Determine the [X, Y] coordinate at the center of the cell enclosing the given text.  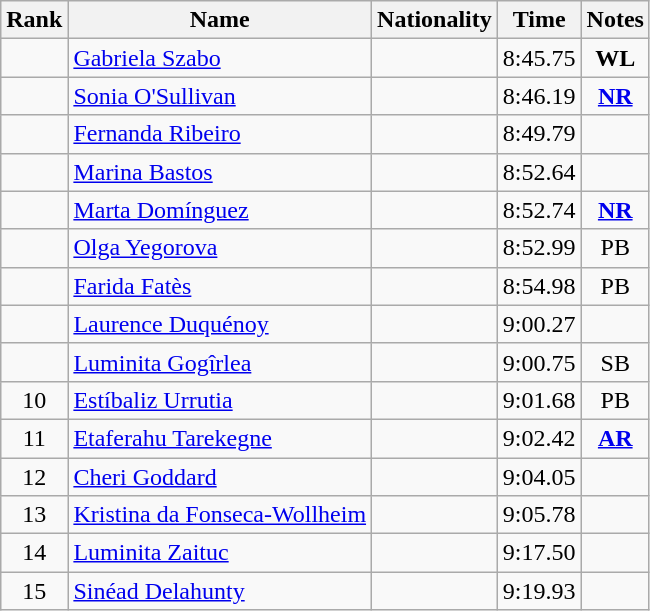
SB [615, 362]
Time [539, 20]
Luminita Zaituc [220, 553]
Notes [615, 20]
8:54.98 [539, 286]
11 [34, 438]
9:05.78 [539, 515]
8:49.79 [539, 134]
13 [34, 515]
Olga Yegorova [220, 248]
Marina Bastos [220, 172]
WL [615, 58]
Kristina da Fonseca-Wollheim [220, 515]
9:00.27 [539, 324]
Sinéad Delahunty [220, 591]
Etaferahu Tarekegne [220, 438]
9:17.50 [539, 553]
Rank [34, 20]
8:52.74 [539, 210]
8:52.64 [539, 172]
9:04.05 [539, 477]
Cheri Goddard [220, 477]
Gabriela Szabo [220, 58]
Name [220, 20]
Estíbaliz Urrutia [220, 400]
8:46.19 [539, 96]
9:01.68 [539, 400]
10 [34, 400]
Laurence Duquénoy [220, 324]
9:02.42 [539, 438]
Luminita Gogîrlea [220, 362]
14 [34, 553]
AR [615, 438]
8:45.75 [539, 58]
12 [34, 477]
Fernanda Ribeiro [220, 134]
Nationality [435, 20]
8:52.99 [539, 248]
15 [34, 591]
9:00.75 [539, 362]
9:19.93 [539, 591]
Sonia O'Sullivan [220, 96]
Marta Domínguez [220, 210]
Farida Fatès [220, 286]
